Extract the [x, y] coordinate from the center of the cell holding the provided text.  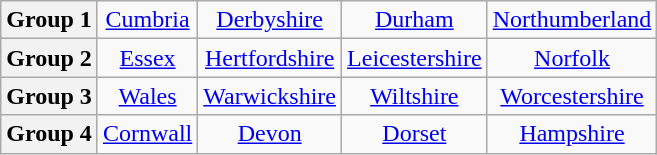
Northumberland [572, 20]
Cumbria [147, 20]
Hampshire [572, 134]
Dorset [415, 134]
Leicestershire [415, 58]
Durham [415, 20]
Group 4 [50, 134]
Devon [270, 134]
Hertfordshire [270, 58]
Warwickshire [270, 96]
Group 3 [50, 96]
Derbyshire [270, 20]
Norfolk [572, 58]
Cornwall [147, 134]
Essex [147, 58]
Group 1 [50, 20]
Group 2 [50, 58]
Worcestershire [572, 96]
Wales [147, 96]
Wiltshire [415, 96]
